Return the [X, Y] coordinate for the center point of the cell that contains the specified text.  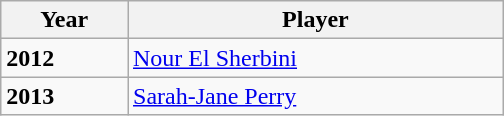
2013 [64, 96]
Nour El Sherbini [316, 58]
2012 [64, 58]
Sarah-Jane Perry [316, 96]
Player [316, 20]
Year [64, 20]
